Return the [X, Y] coordinate for the center point of the cell that contains the specified text.  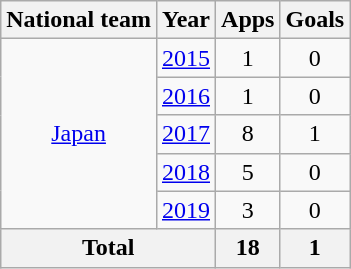
5 [248, 172]
Year [186, 20]
Apps [248, 20]
3 [248, 210]
National team [79, 20]
2017 [186, 134]
Total [108, 248]
8 [248, 134]
Japan [79, 134]
2018 [186, 172]
18 [248, 248]
2019 [186, 210]
Goals [315, 20]
2015 [186, 58]
2016 [186, 96]
